Extract the [x, y] coordinate from the center of the cell holding the provided text.  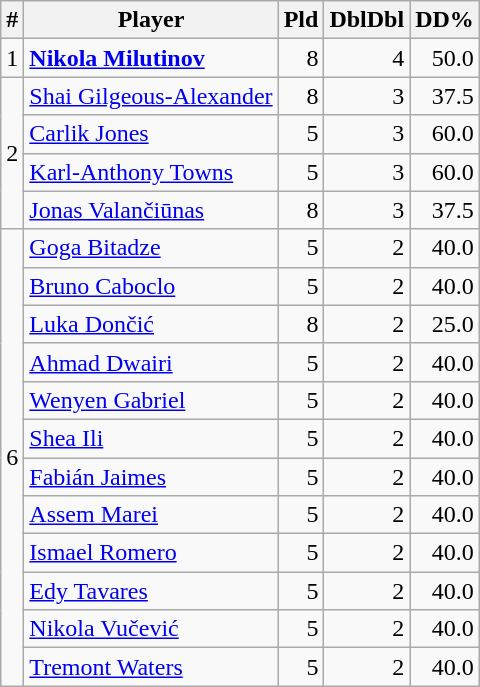
Shea Ili [151, 438]
DblDbl [367, 20]
1 [12, 58]
Bruno Caboclo [151, 286]
Jonas Valančiūnas [151, 210]
Edy Tavares [151, 591]
# [12, 20]
Player [151, 20]
Ahmad Dwairi [151, 362]
Carlik Jones [151, 134]
Tremont Waters [151, 667]
Nikola Milutinov [151, 58]
6 [12, 458]
25.0 [445, 324]
Luka Dončić [151, 324]
Fabián Jaimes [151, 477]
Ismael Romero [151, 553]
Pld [301, 20]
DD% [445, 20]
Nikola Vučević [151, 629]
Assem Marei [151, 515]
50.0 [445, 58]
Karl-Anthony Towns [151, 172]
Shai Gilgeous-Alexander [151, 96]
4 [367, 58]
Wenyen Gabriel [151, 400]
Goga Bitadze [151, 248]
